From the cell containing the given text, extract its center point as [x, y] coordinate. 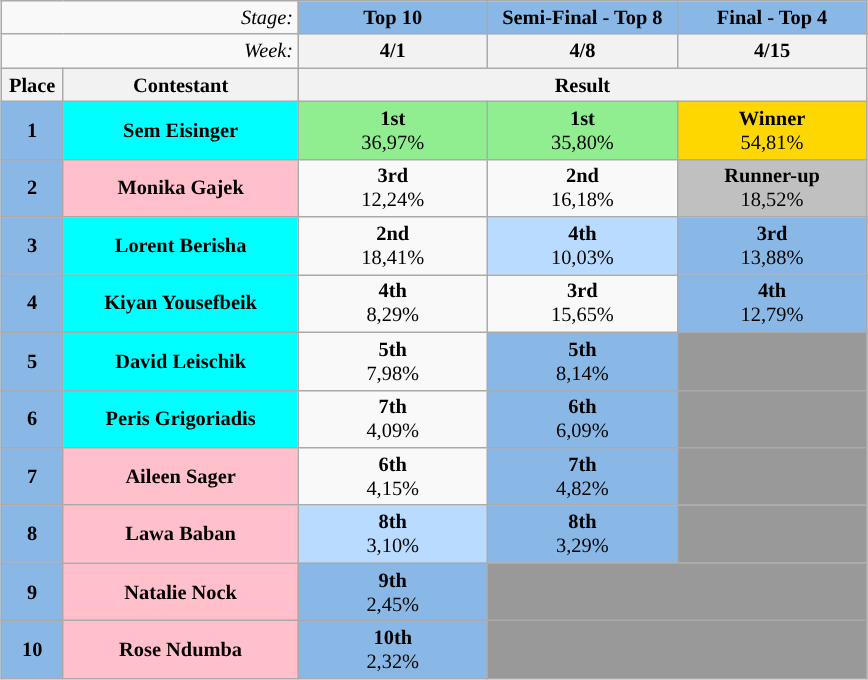
David Leischik [180, 361]
4/8 [583, 51]
2nd18,41% [393, 246]
Stage: [150, 17]
3rd15,65% [583, 303]
Contestant [180, 85]
1st36,97% [393, 130]
5th7,98% [393, 361]
Winner54,81% [772, 130]
Week: [150, 51]
2 [32, 188]
4th10,03% [583, 246]
8 [32, 534]
4th8,29% [393, 303]
5th8,14% [583, 361]
6th4,15% [393, 476]
4th12,79% [772, 303]
6 [32, 419]
2nd16,18% [583, 188]
7 [32, 476]
1 [32, 130]
Lawa Baban [180, 534]
Result [582, 85]
Runner-up18,52% [772, 188]
1st35,80% [583, 130]
4/1 [393, 51]
Final - Top 4 [772, 17]
5 [32, 361]
Rose Ndumba [180, 649]
Natalie Nock [180, 592]
4 [32, 303]
Place [32, 85]
3rd13,88% [772, 246]
Semi-Final - Top 8 [583, 17]
Kiyan Yousefbeik [180, 303]
Lorent Berisha [180, 246]
Aileen Sager [180, 476]
7th4,82% [583, 476]
3 [32, 246]
Peris Grigoriadis [180, 419]
8th3,10% [393, 534]
8th3,29% [583, 534]
3rd12,24% [393, 188]
10 [32, 649]
Sem Eisinger [180, 130]
Monika Gajek [180, 188]
9 [32, 592]
10th2,32% [393, 649]
4/15 [772, 51]
6th6,09% [583, 419]
7th4,09% [393, 419]
Top 10 [393, 17]
9th2,45% [393, 592]
